Detect which cell encompasses the target text, then output its (x, y) center coordinate. 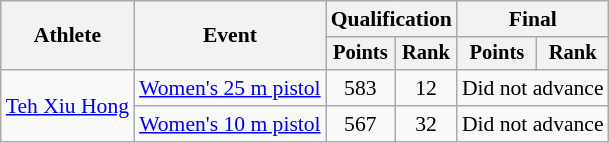
12 (426, 88)
Qualification (392, 19)
Final (533, 19)
Women's 10 m pistol (230, 124)
32 (426, 124)
Event (230, 36)
Teh Xiu Hong (68, 106)
Athlete (68, 36)
Women's 25 m pistol (230, 88)
583 (360, 88)
567 (360, 124)
